Search for the cell housing the specified text and yield its [X, Y] center coordinate. 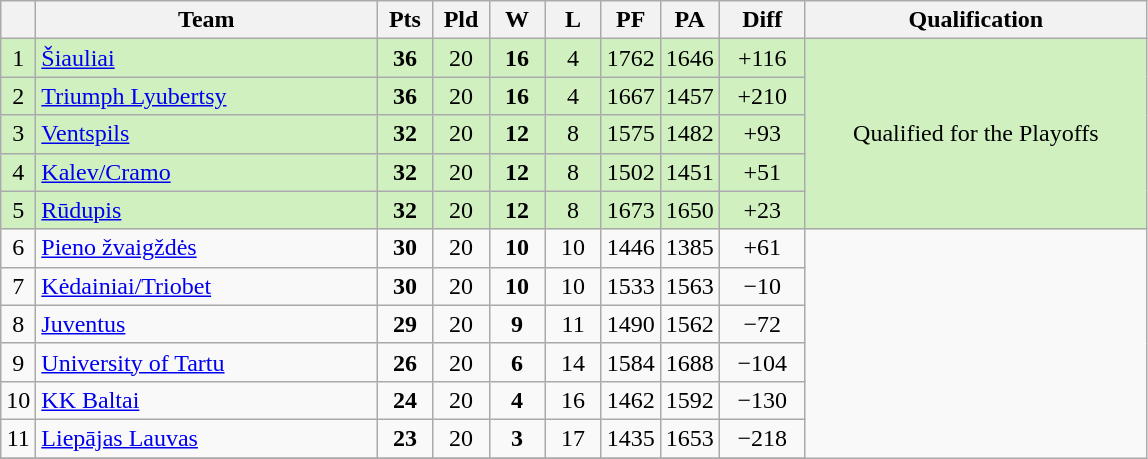
Ventspils [206, 134]
1563 [690, 286]
1446 [630, 248]
Juventus [206, 324]
1462 [630, 400]
+23 [762, 210]
1502 [630, 172]
1451 [690, 172]
1667 [630, 96]
Kalev/Cramo [206, 172]
7 [18, 286]
+93 [762, 134]
Pld [461, 20]
+51 [762, 172]
+116 [762, 58]
1762 [630, 58]
24 [405, 400]
1584 [630, 362]
Diff [762, 20]
14 [573, 362]
1457 [690, 96]
Kėdainiai/Triobet [206, 286]
+61 [762, 248]
5 [18, 210]
26 [405, 362]
KK Baltai [206, 400]
L [573, 20]
−104 [762, 362]
1688 [690, 362]
1592 [690, 400]
−218 [762, 438]
1385 [690, 248]
W [517, 20]
PA [690, 20]
Liepājas Lauvas [206, 438]
29 [405, 324]
1 [18, 58]
Team [206, 20]
1533 [630, 286]
University of Tartu [206, 362]
2 [18, 96]
Pieno žvaigždės [206, 248]
17 [573, 438]
Qualified for the Playoffs [976, 134]
1482 [690, 134]
1490 [630, 324]
1673 [630, 210]
−130 [762, 400]
Qualification [976, 20]
Pts [405, 20]
PF [630, 20]
Rūdupis [206, 210]
1562 [690, 324]
Triumph Lyubertsy [206, 96]
−10 [762, 286]
1435 [630, 438]
23 [405, 438]
+210 [762, 96]
Šiauliai [206, 58]
1575 [630, 134]
1650 [690, 210]
1646 [690, 58]
1653 [690, 438]
−72 [762, 324]
